Detect which cell encompasses the target text, then output its (x, y) center coordinate. 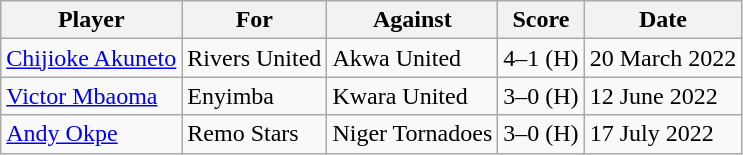
Kwara United (412, 96)
Remo Stars (254, 134)
For (254, 20)
17 July 2022 (663, 134)
Date (663, 20)
Niger Tornadoes (412, 134)
4–1 (H) (541, 58)
Player (92, 20)
Against (412, 20)
Score (541, 20)
12 June 2022 (663, 96)
Enyimba (254, 96)
20 March 2022 (663, 58)
Chijioke Akuneto (92, 58)
Rivers United (254, 58)
Akwa United (412, 58)
Victor Mbaoma (92, 96)
Andy Okpe (92, 134)
